Return (X, Y) of the center of cell containing provided text 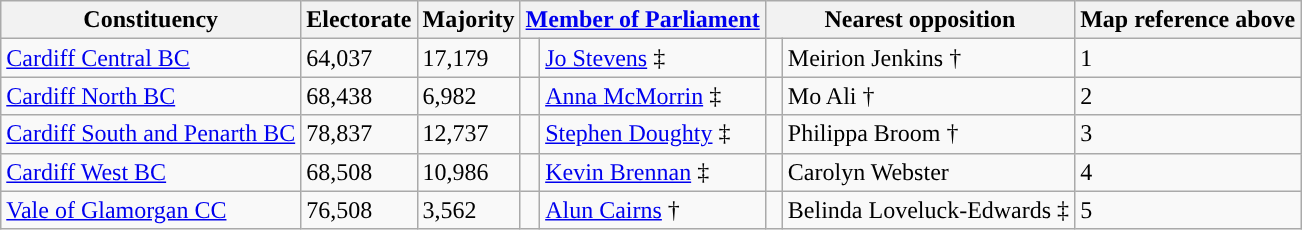
3,562 (468, 210)
2 (1188, 96)
Stephen Doughty ‡ (653, 134)
1 (1188, 58)
Cardiff South and Penarth BC (151, 134)
Majority (468, 20)
68,438 (359, 96)
10,986 (468, 172)
Nearest opposition (920, 20)
Carolyn Webster (928, 172)
Cardiff Central BC (151, 58)
Cardiff North BC (151, 96)
Alun Cairns † (653, 210)
68,508 (359, 172)
Philippa Broom † (928, 134)
Constituency (151, 20)
6,982 (468, 96)
76,508 (359, 210)
Vale of Glamorgan CC (151, 210)
Mo Ali † (928, 96)
Kevin Brennan ‡ (653, 172)
17,179 (468, 58)
64,037 (359, 58)
Anna McMorrin ‡ (653, 96)
Jo Stevens ‡ (653, 58)
3 (1188, 134)
Meirion Jenkins † (928, 58)
4 (1188, 172)
Member of Parliament (642, 20)
Cardiff West BC (151, 172)
Electorate (359, 20)
Belinda Loveluck-Edwards ‡ (928, 210)
12,737 (468, 134)
Map reference above (1188, 20)
5 (1188, 210)
78,837 (359, 134)
